Pinpoint the cell where the given text exists, returning its (x, y) midpoint coordinate. 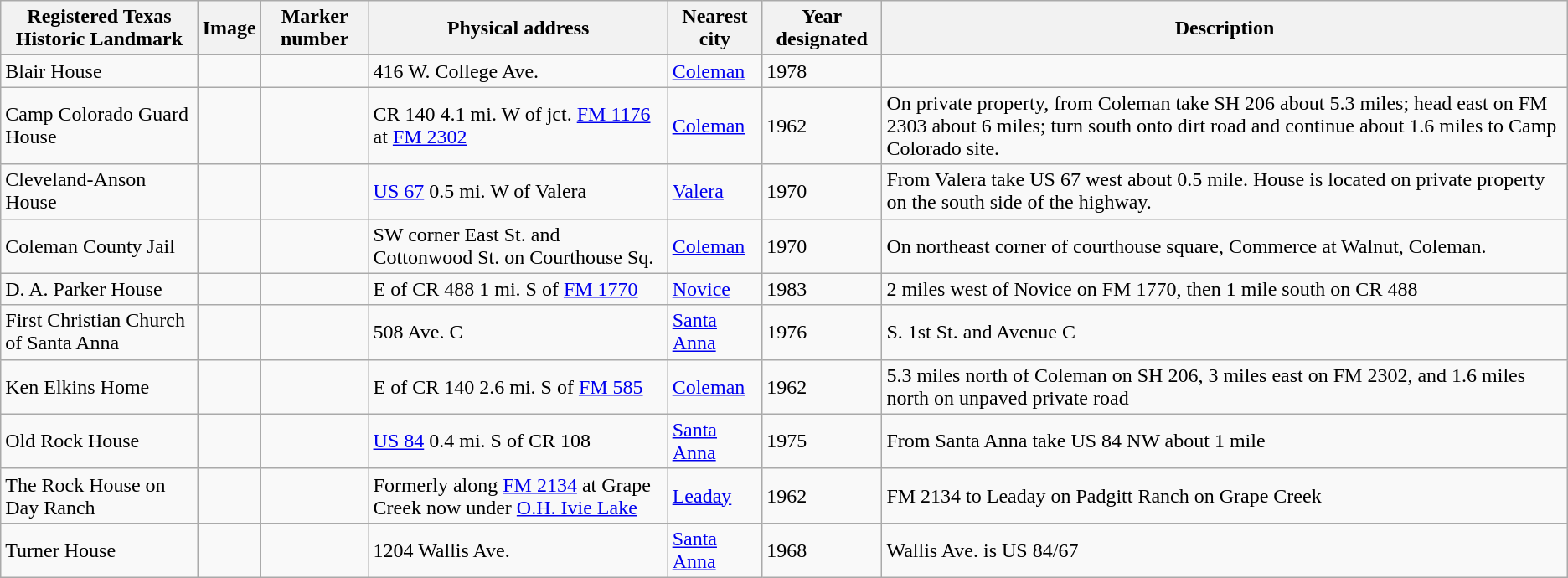
Wallis Ave. is US 84/67 (1225, 550)
The Rock House on Day Ranch (99, 496)
1204 Wallis Ave. (518, 550)
US 84 0.4 mi. S of CR 108 (518, 441)
Leaday (715, 496)
Ken Elkins Home (99, 387)
2 miles west of Novice on FM 1770, then 1 mile south on CR 488 (1225, 289)
Blair House (99, 71)
Camp Colorado Guard House (99, 126)
Old Rock House (99, 441)
Coleman County Jail (99, 246)
D. A. Parker House (99, 289)
Nearest city (715, 28)
S. 1st St. and Avenue C (1225, 332)
E of CR 140 2.6 mi. S of FM 585 (518, 387)
1975 (823, 441)
Physical address (518, 28)
Image (230, 28)
From Valera take US 67 west about 0.5 mile. House is located on private property on the south side of the highway. (1225, 191)
Novice (715, 289)
Turner House (99, 550)
Registered Texas Historic Landmark (99, 28)
Valera (715, 191)
5.3 miles north of Coleman on SH 206, 3 miles east on FM 2302, and 1.6 miles north on unpaved private road (1225, 387)
416 W. College Ave. (518, 71)
Cleveland-Anson House (99, 191)
On northeast corner of courthouse square, Commerce at Walnut, Coleman. (1225, 246)
E of CR 488 1 mi. S of FM 1770 (518, 289)
Formerly along FM 2134 at Grape Creek now under O.H. Ivie Lake (518, 496)
508 Ave. C (518, 332)
CR 140 4.1 mi. W of jct. FM 1176 at FM 2302 (518, 126)
From Santa Anna take US 84 NW about 1 mile (1225, 441)
1978 (823, 71)
Year designated (823, 28)
US 67 0.5 mi. W of Valera (518, 191)
Description (1225, 28)
1976 (823, 332)
SW corner East St. and Cottonwood St. on Courthouse Sq. (518, 246)
1983 (823, 289)
Marker number (315, 28)
First Christian Church of Santa Anna (99, 332)
FM 2134 to Leaday on Padgitt Ranch on Grape Creek (1225, 496)
1968 (823, 550)
